For the text-containing cell, return its midpoint in (x, y) coordinate format. 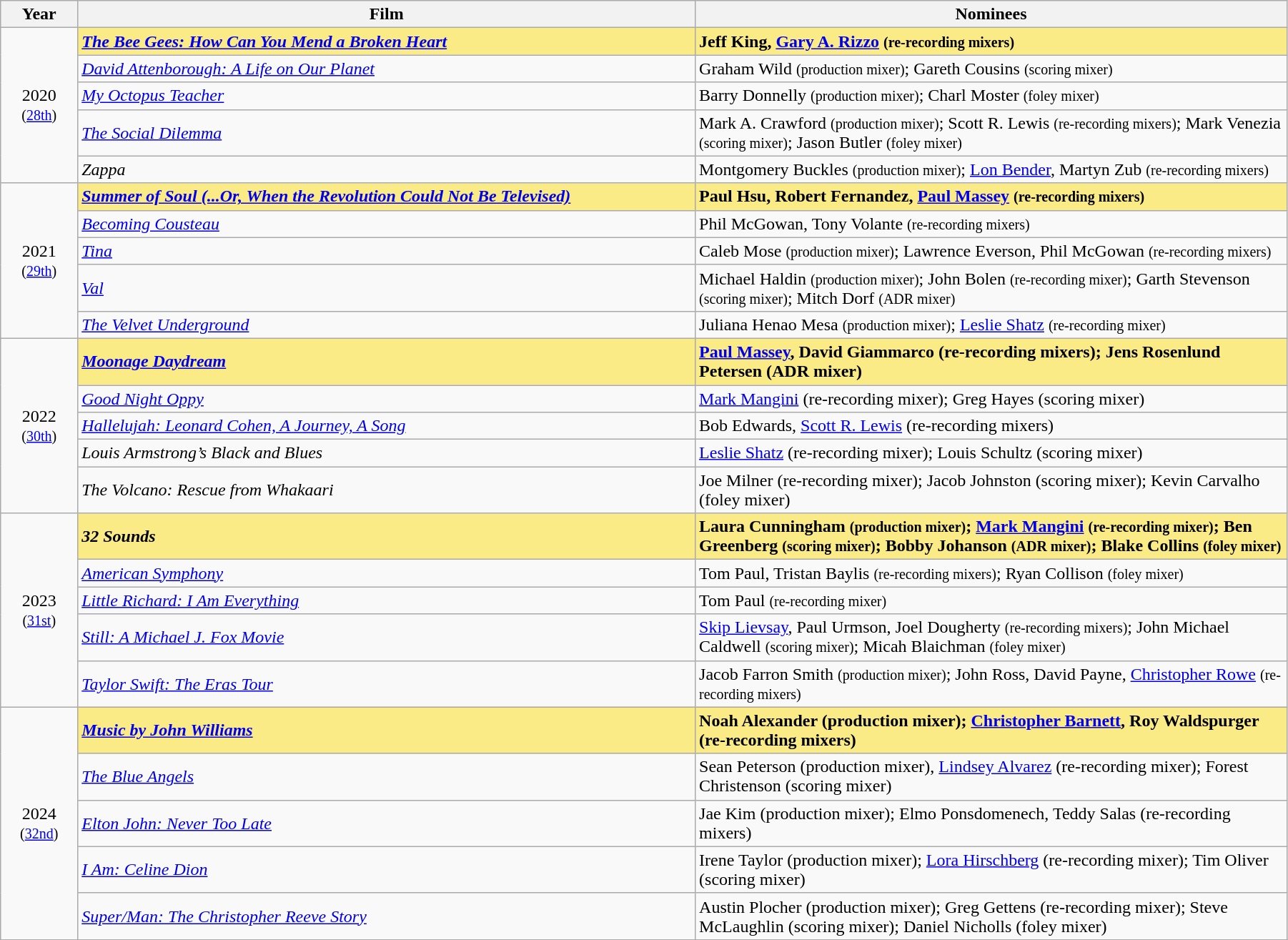
2023 (31st) (39, 610)
Moonage Daydream (387, 362)
American Symphony (387, 573)
Tina (387, 251)
The Bee Gees: How Can You Mend a Broken Heart (387, 41)
Tom Paul (re-recording mixer) (991, 600)
Barry Donnelly (production mixer); Charl Moster (foley mixer) (991, 96)
Mark Mangini (re-recording mixer); Greg Hayes (scoring mixer) (991, 398)
Little Richard: I Am Everything (387, 600)
Val (387, 287)
The Velvet Underground (387, 325)
Zappa (387, 169)
2020 (28th) (39, 106)
Taylor Swift: The Eras Tour (387, 683)
Becoming Cousteau (387, 224)
Elton John: Never Too Late (387, 823)
Good Night Oppy (387, 398)
32 Sounds (387, 536)
Super/Man: The Christopher Reeve Story (387, 916)
Juliana Henao Mesa (production mixer); Leslie Shatz (re-recording mixer) (991, 325)
Michael Haldin (production mixer); John Bolen (re-recording mixer); Garth Stevenson (scoring mixer); Mitch Dorf (ADR mixer) (991, 287)
2021 (29th) (39, 260)
Paul Hsu, Robert Fernandez, Paul Massey (re-recording mixers) (991, 197)
I Am: Celine Dion (387, 869)
Irene Taylor (production mixer); Lora Hirschberg (re-recording mixer); Tim Oliver (scoring mixer) (991, 869)
My Octopus Teacher (387, 96)
Leslie Shatz (re-recording mixer); Louis Schultz (scoring mixer) (991, 453)
The Volcano: Rescue from Whakaari (387, 490)
David Attenborough: A Life on Our Planet (387, 69)
2022 (30th) (39, 425)
2024 (32nd) (39, 823)
The Blue Angels (387, 776)
Jacob Farron Smith (production mixer); John Ross, David Payne, Christopher Rowe (re-recording mixers) (991, 683)
Noah Alexander (production mixer); Christopher Barnett, Roy Waldspurger (re-recording mixers) (991, 731)
Sean Peterson (production mixer), Lindsey Alvarez (re-recording mixer); Forest Christenson (scoring mixer) (991, 776)
Mark A. Crawford (production mixer); Scott R. Lewis (re-recording mixers); Mark Venezia (scoring mixer); Jason Butler (foley mixer) (991, 133)
Music by John Williams (387, 731)
Jae Kim (production mixer); Elmo Ponsdomenech, Teddy Salas (re-recording mixers) (991, 823)
The Social Dilemma (387, 133)
Nominees (991, 14)
Phil McGowan, Tony Volante (re-recording mixers) (991, 224)
Montgomery Buckles (production mixer); Lon Bender, Martyn Zub (re-recording mixers) (991, 169)
Hallelujah: Leonard Cohen, A Journey, A Song (387, 426)
Paul Massey, David Giammarco (re-recording mixers); Jens Rosenlund Petersen (ADR mixer) (991, 362)
Tom Paul, Tristan Baylis (re-recording mixers); Ryan Collison (foley mixer) (991, 573)
Austin Plocher (production mixer); Greg Gettens (re-recording mixer); Steve McLaughlin (scoring mixer); Daniel Nicholls (foley mixer) (991, 916)
Jeff King, Gary A. Rizzo (re-recording mixers) (991, 41)
Skip Lievsay, Paul Urmson, Joel Dougherty (re-recording mixers); John Michael Caldwell (scoring mixer); Micah Blaichman (foley mixer) (991, 638)
Caleb Mose (production mixer); Lawrence Everson, Phil McGowan (re-recording mixers) (991, 251)
Louis Armstrong’s Black and Blues (387, 453)
Graham Wild (production mixer); Gareth Cousins (scoring mixer) (991, 69)
Year (39, 14)
Film (387, 14)
Joe Milner (re-recording mixer); Jacob Johnston (scoring mixer); Kevin Carvalho (foley mixer) (991, 490)
Still: A Michael J. Fox Movie (387, 638)
Bob Edwards, Scott R. Lewis (re-recording mixers) (991, 426)
Summer of Soul (...Or, When the Revolution Could Not Be Televised) (387, 197)
